Search for the cell housing the specified text and yield its (x, y) center coordinate. 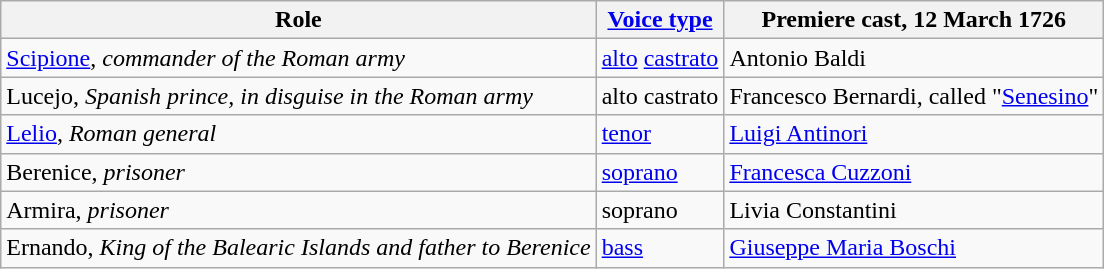
Lelio, Roman general (298, 134)
Armira, prisoner (298, 210)
Berenice, prisoner (298, 172)
Scipione, commander of the Roman army (298, 58)
Luigi Antinori (914, 134)
bass (660, 248)
Antonio Baldi (914, 58)
tenor (660, 134)
Role (298, 20)
Ernando, King of the Balearic Islands and father to Berenice (298, 248)
Lucejo, Spanish prince, in disguise in the Roman army (298, 96)
Premiere cast, 12 March 1726 (914, 20)
Francesco Bernardi, called "Senesino" (914, 96)
Giuseppe Maria Boschi (914, 248)
Francesca Cuzzoni (914, 172)
Voice type (660, 20)
Livia Constantini (914, 210)
